Detect which cell encompasses the target text, then output its (X, Y) center coordinate. 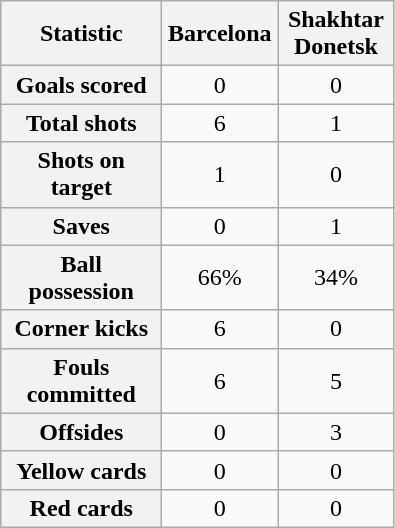
Offsides (82, 432)
Barcelona (220, 34)
66% (220, 278)
Ball possession (82, 278)
Goals scored (82, 85)
Fouls committed (82, 380)
Saves (82, 226)
Corner kicks (82, 329)
Total shots (82, 123)
Red cards (82, 508)
Shots on target (82, 174)
5 (336, 380)
Shakhtar Donetsk (336, 34)
Statistic (82, 34)
Yellow cards (82, 470)
3 (336, 432)
34% (336, 278)
